Determine the (x, y) coordinate at the center of the cell enclosing the given text.  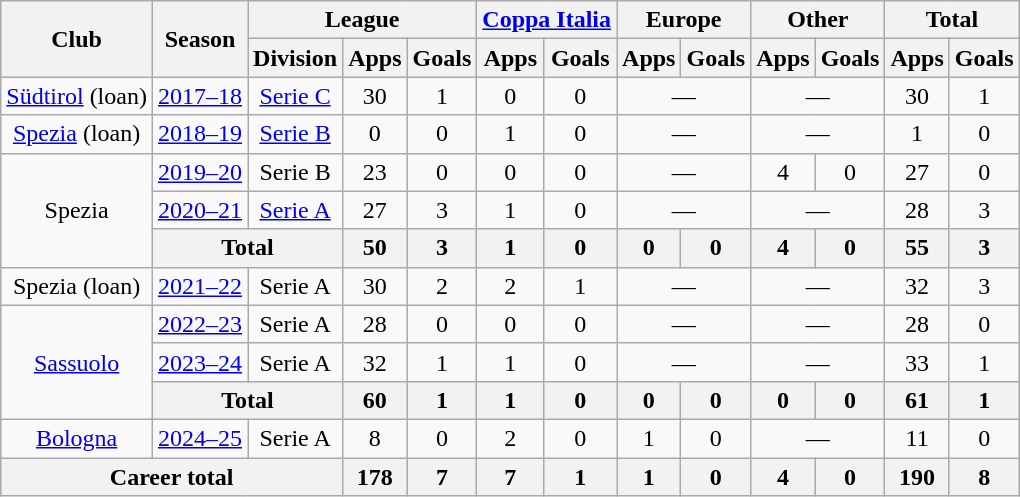
11 (917, 438)
League (362, 20)
2019–20 (200, 172)
Südtirol (loan) (77, 96)
33 (917, 362)
Other (818, 20)
Career total (172, 477)
2024–25 (200, 438)
178 (375, 477)
Sassuolo (77, 362)
Club (77, 39)
190 (917, 477)
2017–18 (200, 96)
Spezia (77, 210)
2018–19 (200, 134)
Season (200, 39)
Coppa Italia (547, 20)
61 (917, 400)
2020–21 (200, 210)
2023–24 (200, 362)
2021–22 (200, 286)
2022–23 (200, 324)
Bologna (77, 438)
Serie C (296, 96)
Division (296, 58)
60 (375, 400)
23 (375, 172)
50 (375, 248)
55 (917, 248)
Europe (684, 20)
